Output the [X, Y] coordinate of the center of the cell containing the given text.  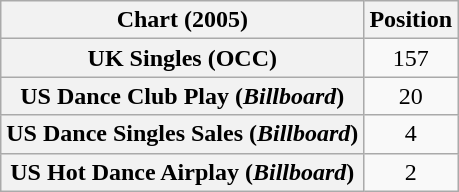
20 [411, 96]
UK Singles (OCC) [182, 58]
157 [411, 58]
2 [411, 172]
Position [411, 20]
US Dance Club Play (Billboard) [182, 96]
Chart (2005) [182, 20]
US Hot Dance Airplay (Billboard) [182, 172]
4 [411, 134]
US Dance Singles Sales (Billboard) [182, 134]
